Output the [X, Y] coordinate of the center of the cell containing the given text.  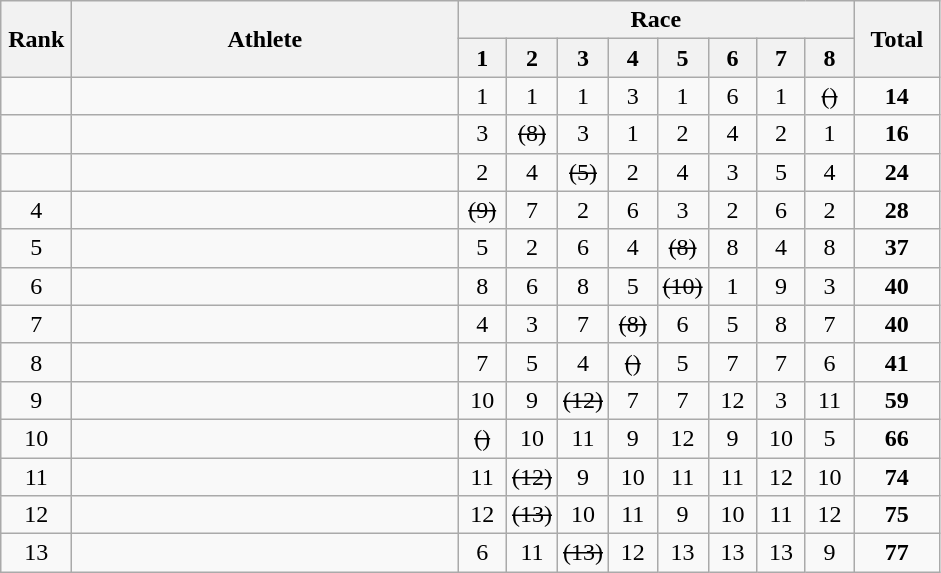
66 [897, 438]
(5) [582, 172]
59 [897, 400]
77 [897, 553]
75 [897, 515]
Total [897, 39]
41 [897, 362]
(9) [482, 210]
Rank [36, 39]
(10) [682, 286]
Race [656, 20]
74 [897, 477]
37 [897, 248]
14 [897, 96]
Athlete [265, 39]
28 [897, 210]
16 [897, 134]
24 [897, 172]
